Detect which cell encompasses the target text, then output its [X, Y] center coordinate. 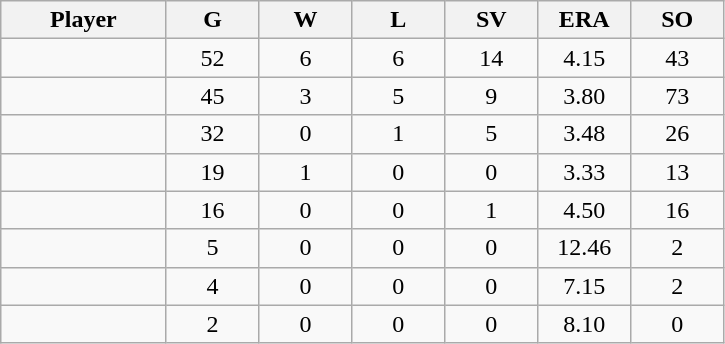
3 [306, 96]
14 [492, 58]
SO [678, 20]
Player [84, 20]
SV [492, 20]
4.50 [584, 210]
G [212, 20]
8.10 [584, 324]
L [398, 20]
26 [678, 134]
7.15 [584, 286]
4.15 [584, 58]
3.33 [584, 172]
12.46 [584, 248]
73 [678, 96]
4 [212, 286]
3.80 [584, 96]
W [306, 20]
52 [212, 58]
19 [212, 172]
43 [678, 58]
32 [212, 134]
3.48 [584, 134]
9 [492, 96]
13 [678, 172]
45 [212, 96]
ERA [584, 20]
